Return the (x, y) coordinate for the center point of the cell that contains the specified text.  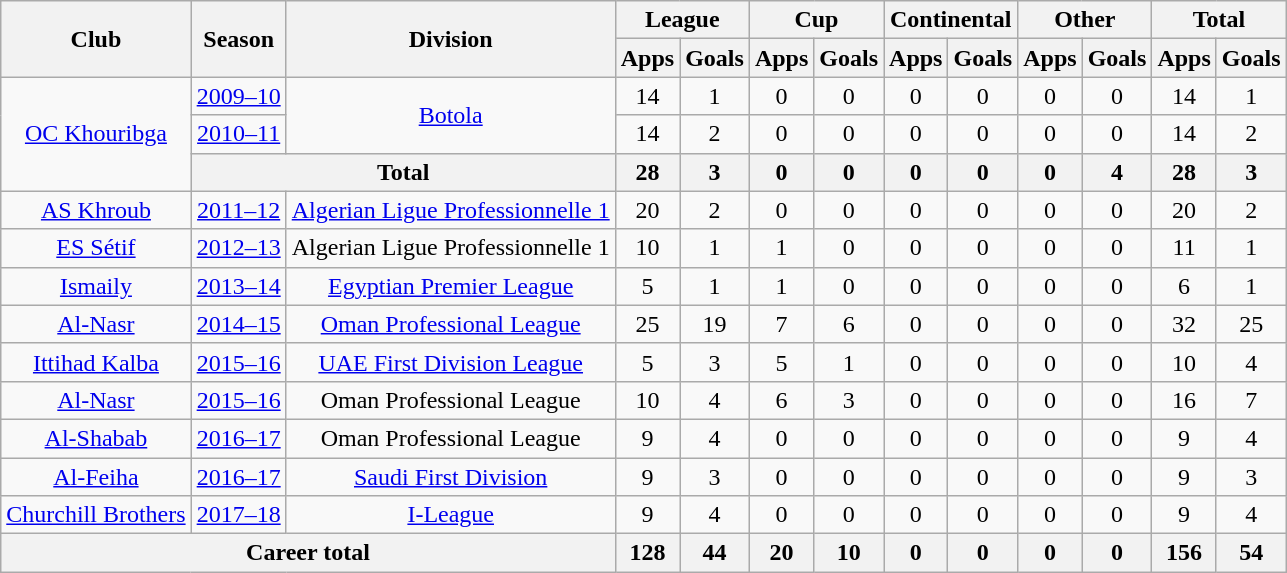
156 (1184, 553)
Season (238, 39)
Saudi First Division (450, 477)
I-League (450, 515)
Churchill Brothers (96, 515)
2010–11 (238, 134)
Cup (816, 20)
2009–10 (238, 96)
AS Khroub (96, 210)
2014–15 (238, 324)
44 (715, 553)
Ittihad Kalba (96, 362)
League (682, 20)
Ismaily (96, 286)
2013–14 (238, 286)
UAE First Division League (450, 362)
32 (1184, 324)
16 (1184, 400)
Egyptian Premier League (450, 286)
ES Sétif (96, 248)
54 (1251, 553)
128 (647, 553)
Botola (450, 115)
2012–13 (238, 248)
OC Khouribga (96, 134)
2017–18 (238, 515)
Career total (308, 553)
Other (1085, 20)
Continental (951, 20)
Al-Feiha (96, 477)
2011–12 (238, 210)
19 (715, 324)
Club (96, 39)
Division (450, 39)
Al-Shabab (96, 438)
11 (1184, 248)
